For the text-containing cell, return its midpoint in [X, Y] coordinate format. 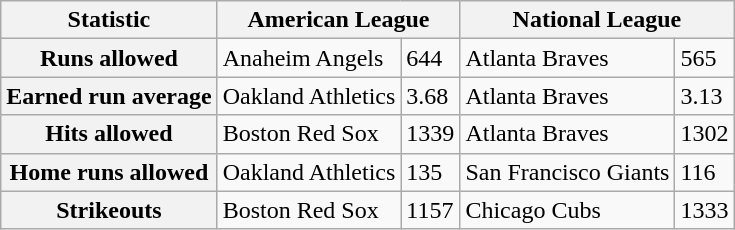
644 [430, 58]
116 [704, 172]
1302 [704, 134]
Home runs allowed [109, 172]
Chicago Cubs [568, 210]
Strikeouts [109, 210]
Anaheim Angels [309, 58]
3.13 [704, 96]
Earned run average [109, 96]
San Francisco Giants [568, 172]
565 [704, 58]
Statistic [109, 20]
Hits allowed [109, 134]
Runs allowed [109, 58]
1333 [704, 210]
3.68 [430, 96]
National League [597, 20]
American League [338, 20]
135 [430, 172]
1157 [430, 210]
1339 [430, 134]
